Output the [x, y] coordinate of the center of the cell containing the given text.  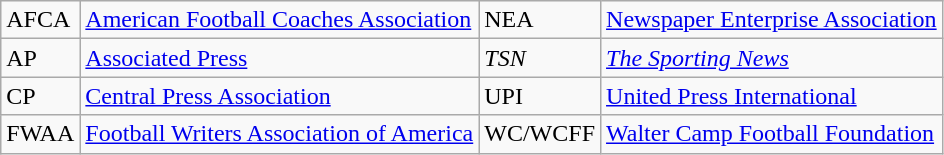
UPI [540, 96]
NEA [540, 20]
AFCA [40, 20]
Newspaper Enterprise Association [772, 20]
Central Press Association [280, 96]
AP [40, 58]
WC/WCFF [540, 134]
United Press International [772, 96]
TSN [540, 58]
The Sporting News [772, 58]
American Football Coaches Association [280, 20]
Football Writers Association of America [280, 134]
CP [40, 96]
FWAA [40, 134]
Walter Camp Football Foundation [772, 134]
Associated Press [280, 58]
